Identify which cell holds the provided text, then report its [x, y] central coordinate. 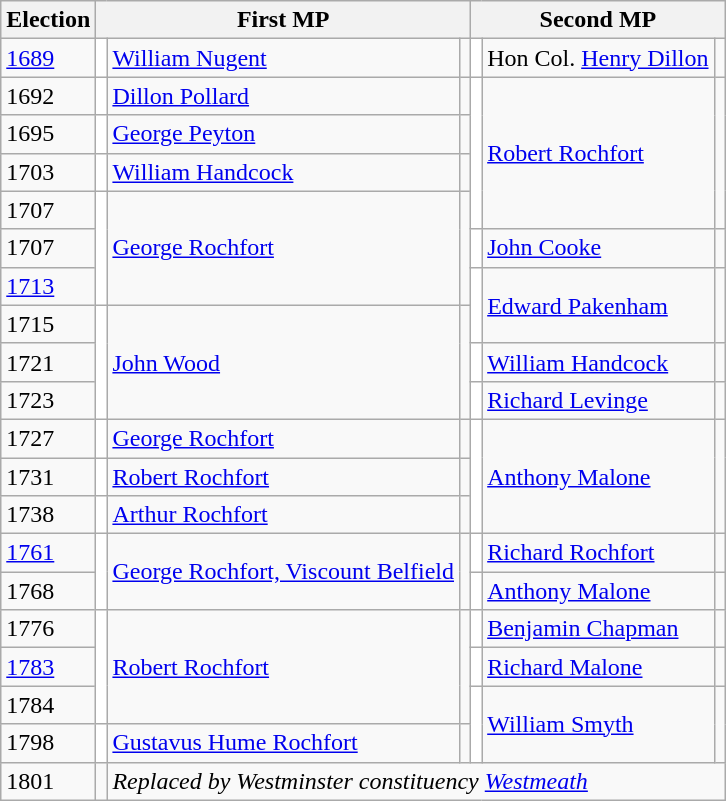
Second MP [598, 20]
George Peyton [284, 134]
1721 [48, 362]
1689 [48, 58]
Dillon Pollard [284, 96]
Richard Levinge [598, 400]
William Smyth [598, 724]
Richard Malone [598, 667]
1761 [48, 553]
Benjamin Chapman [598, 629]
John Wood [284, 362]
John Cooke [598, 248]
1768 [48, 591]
1776 [48, 629]
1731 [48, 477]
1695 [48, 134]
George Rochfort, Viscount Belfield [284, 572]
Election [48, 20]
1703 [48, 172]
1723 [48, 400]
William Nugent [284, 58]
1727 [48, 438]
Gustavus Hume Rochfort [284, 743]
1783 [48, 667]
1798 [48, 743]
Hon Col. Henry Dillon [598, 58]
First MP [284, 20]
1713 [48, 286]
Replaced by Westminster constituency Westmeath [416, 781]
1715 [48, 324]
1738 [48, 515]
1801 [48, 781]
Edward Pakenham [598, 305]
1692 [48, 96]
Arthur Rochfort [284, 515]
Richard Rochfort [598, 553]
1784 [48, 705]
